Identify which cell holds the provided text, then report its (X, Y) central coordinate. 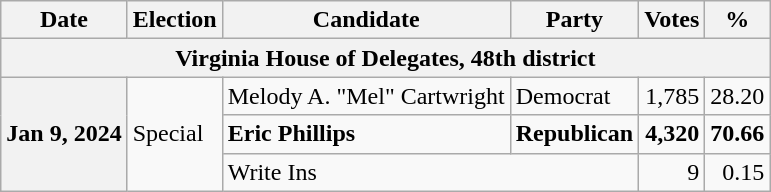
Jan 9, 2024 (64, 134)
9 (672, 172)
Eric Phillips (366, 134)
1,785 (672, 96)
Write Ins (430, 172)
Votes (672, 20)
28.20 (738, 96)
Candidate (366, 20)
Party (574, 20)
0.15 (738, 172)
Date (64, 20)
Virginia House of Delegates, 48th district (386, 58)
4,320 (672, 134)
70.66 (738, 134)
Special (174, 134)
Democrat (574, 96)
Election (174, 20)
Republican (574, 134)
% (738, 20)
Melody A. "Mel" Cartwright (366, 96)
